Return (X, Y) of the center of cell containing provided text 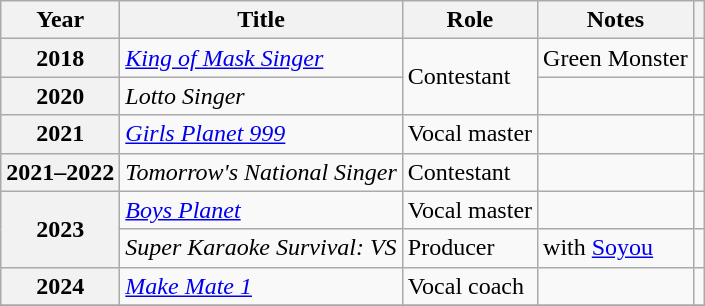
2023 (60, 229)
2021–2022 (60, 172)
Title (261, 20)
2024 (60, 286)
Role (470, 20)
2021 (60, 134)
with Soyou (616, 248)
Year (60, 20)
Notes (616, 20)
Make Mate 1 (261, 286)
King of Mask Singer (261, 58)
Green Monster (616, 58)
Girls Planet 999 (261, 134)
Vocal coach (470, 286)
2020 (60, 96)
Lotto Singer (261, 96)
Producer (470, 248)
Super Karaoke Survival: VS (261, 248)
2018 (60, 58)
Boys Planet (261, 210)
Tomorrow's National Singer (261, 172)
